Locate the cell with the specified text and output its [x, y] center coordinate. 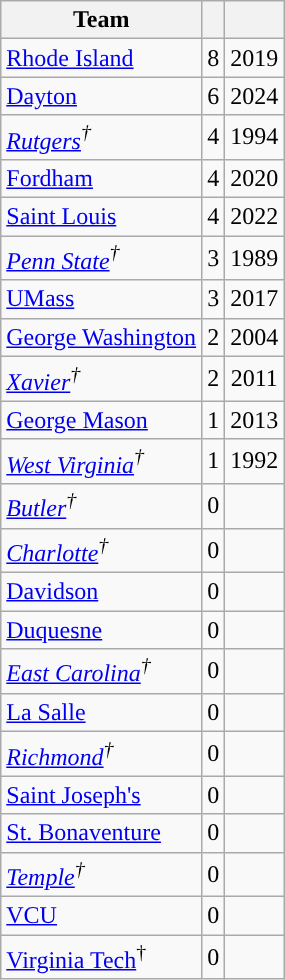
2004 [254, 337]
St. Bonaventure [102, 833]
Penn State† [102, 258]
UMass [102, 299]
1989 [254, 258]
Rutgers† [102, 138]
2013 [254, 420]
George Mason [102, 420]
2022 [254, 217]
1994 [254, 138]
Butler† [102, 506]
2020 [254, 178]
Saint Joseph's [102, 795]
2019 [254, 58]
8 [214, 58]
2017 [254, 299]
VCU [102, 916]
Saint Louis [102, 217]
Duquesne [102, 630]
Virginia Tech† [102, 958]
East Carolina† [102, 672]
La Salle [102, 712]
George Washington [102, 337]
Xavier† [102, 378]
6 [214, 96]
Rhode Island [102, 58]
Temple† [102, 874]
Charlotte† [102, 550]
West Virginia† [102, 462]
Fordham [102, 178]
Team [102, 20]
1992 [254, 462]
Davidson [102, 592]
2011 [254, 378]
Dayton [102, 96]
2024 [254, 96]
Richmond† [102, 754]
